Return the (x, y) coordinate for the center point of the cell that contains the specified text.  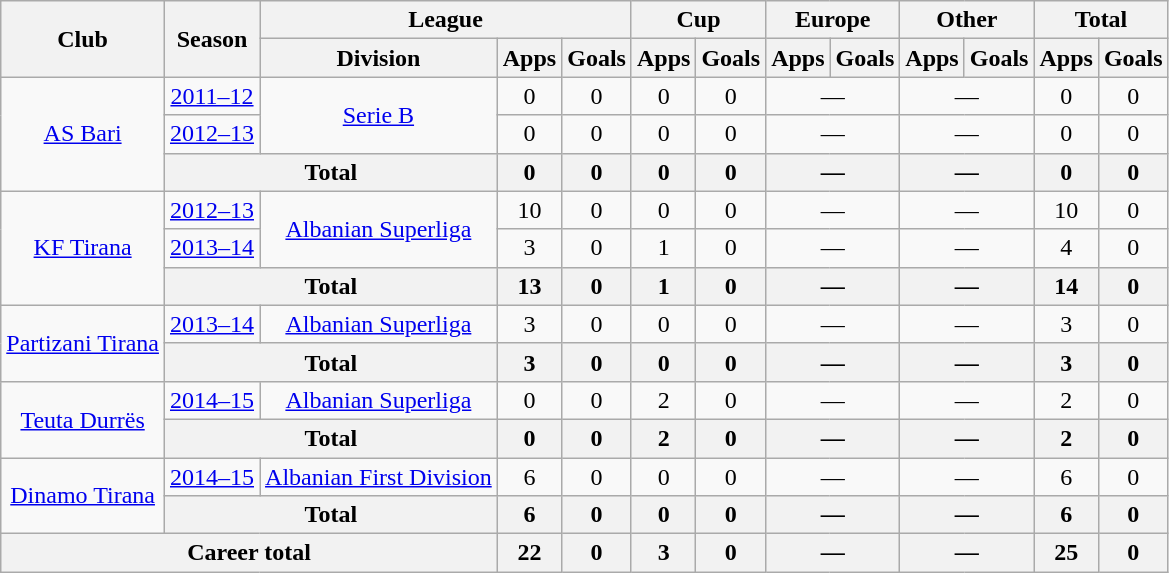
League (446, 20)
Cup (698, 20)
2011–12 (212, 96)
Teuta Durrës (83, 419)
Other (967, 20)
14 (1066, 286)
Division (379, 58)
13 (529, 286)
Europe (833, 20)
Dinamo Tirana (83, 496)
Albanian First Division (379, 477)
25 (1066, 553)
Season (212, 39)
4 (1066, 248)
Career total (249, 553)
KF Tirana (83, 248)
Partizani Tirana (83, 343)
Club (83, 39)
Serie B (379, 115)
AS Bari (83, 134)
22 (529, 553)
